Output the [X, Y] coordinate of the center of the cell containing the given text.  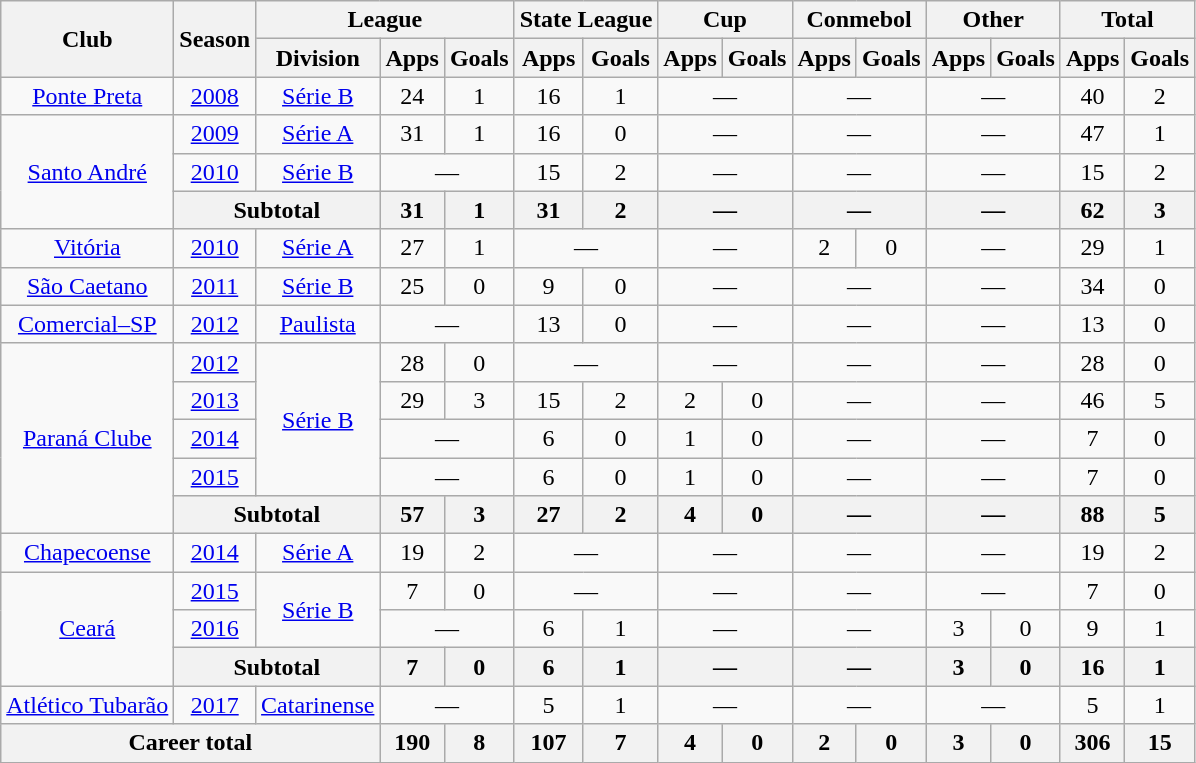
São Caetano [88, 286]
Catarinense [318, 705]
State League [586, 20]
Atlético Tubarão [88, 705]
2008 [215, 96]
Ceará [88, 629]
Ponte Preta [88, 96]
Santo André [88, 172]
League [386, 20]
34 [1092, 286]
Vitória [88, 248]
190 [412, 743]
Career total [190, 743]
2016 [215, 629]
Other [993, 20]
25 [412, 286]
2017 [215, 705]
Season [215, 39]
Conmebol [859, 20]
Chapecoense [88, 553]
8 [479, 743]
Division [318, 58]
47 [1092, 134]
Paulista [318, 324]
2009 [215, 134]
Total [1127, 20]
40 [1092, 96]
Cup [725, 20]
57 [412, 515]
88 [1092, 515]
2013 [215, 400]
Club [88, 39]
24 [412, 96]
46 [1092, 400]
2011 [215, 286]
Comercial–SP [88, 324]
Paraná Clube [88, 438]
107 [548, 743]
306 [1092, 743]
62 [1092, 210]
